Extract the (x, y) coordinate from the center of the cell holding the provided text.  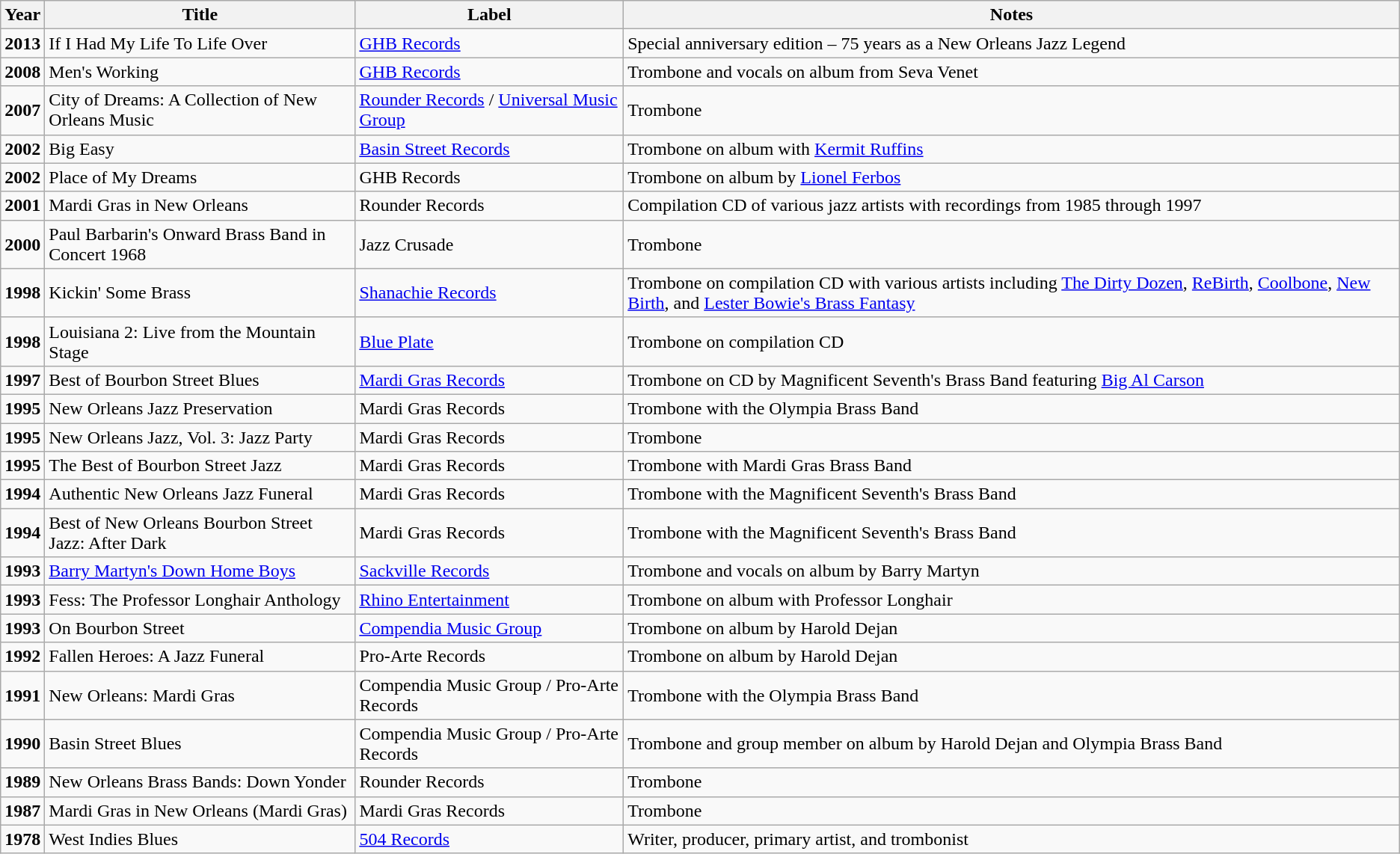
Best of Bourbon Street Blues (200, 380)
New Orleans Jazz Preservation (200, 408)
Men's Working (200, 72)
Writer, producer, primary artist, and trombonist (1012, 839)
Kickin' Some Brass (200, 293)
Trombone on album with Professor Longhair (1012, 600)
2001 (22, 206)
Place of My Dreams (200, 177)
The Best of Bourbon Street Jazz (200, 466)
West Indies Blues (200, 839)
City of Dreams: A Collection of New Orleans Music (200, 111)
Fallen Heroes: A Jazz Funeral (200, 657)
1978 (22, 839)
Rhino Entertainment (489, 600)
1989 (22, 782)
Trombone and vocals on album from Seva Venet (1012, 72)
Mardi Gras in New Orleans (200, 206)
On Bourbon Street (200, 628)
Trombone on album with Kermit Ruffins (1012, 149)
Barry Martyn's Down Home Boys (200, 571)
New Orleans Jazz, Vol. 3: Jazz Party (200, 437)
2007 (22, 111)
Sackville Records (489, 571)
1987 (22, 811)
Special anniversary edition – 75 years as a New Orleans Jazz Legend (1012, 43)
Compilation CD of various jazz artists with recordings from 1985 through 1997 (1012, 206)
1991 (22, 695)
Jazz Crusade (489, 244)
Blue Plate (489, 341)
Big Easy (200, 149)
Trombone with Mardi Gras Brass Band (1012, 466)
2013 (22, 43)
Paul Barbarin's Onward Brass Band in Concert 1968 (200, 244)
New Orleans: Mardi Gras (200, 695)
Authentic New Orleans Jazz Funeral (200, 494)
Rounder Records / Universal Music Group (489, 111)
Trombone and group member on album by Harold Dejan and Olympia Brass Band (1012, 743)
1992 (22, 657)
Mardi Gras in New Orleans (Mardi Gras) (200, 811)
Year (22, 15)
If I Had My Life To Life Over (200, 43)
Fess: The Professor Longhair Anthology (200, 600)
2000 (22, 244)
Trombone on CD by Magnificent Seventh's Brass Band featuring Big Al Carson (1012, 380)
Louisiana 2: Live from the Mountain Stage (200, 341)
Basin Street Records (489, 149)
1990 (22, 743)
New Orleans Brass Bands: Down Yonder (200, 782)
Trombone on compilation CD (1012, 341)
Compendia Music Group (489, 628)
Trombone and vocals on album by Barry Martyn (1012, 571)
504 Records (489, 839)
Title (200, 15)
Basin Street Blues (200, 743)
Trombone on album by Lionel Ferbos (1012, 177)
Trombone on compilation CD with various artists including The Dirty Dozen, ReBirth, Coolbone, New Birth, and Lester Bowie's Brass Fantasy (1012, 293)
1997 (22, 380)
Best of New Orleans Bourbon Street Jazz: After Dark (200, 532)
Pro-Arte Records (489, 657)
2008 (22, 72)
Notes (1012, 15)
Label (489, 15)
Shanachie Records (489, 293)
